Return the [X, Y] coordinate for the center point of the cell that contains the specified text.  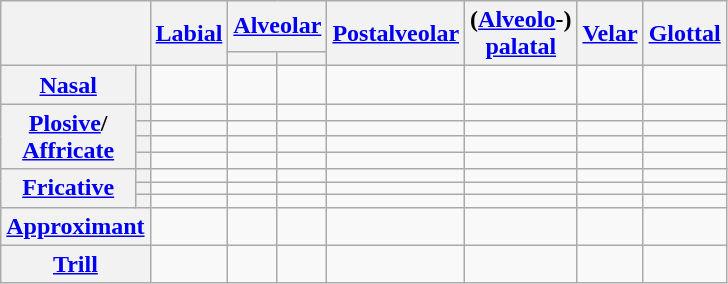
Nasal [68, 85]
Velar [610, 34]
Approximant [76, 226]
Glottal [684, 34]
Plosive/Affricate [68, 136]
(Alveolo-)palatal [521, 34]
Fricative [68, 188]
Labial [189, 34]
Trill [76, 264]
Alveolar [278, 26]
Postalveolar [396, 34]
